Identify which cell holds the provided text, then report its [X, Y] central coordinate. 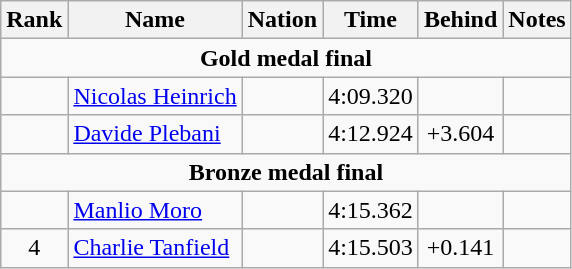
Bronze medal final [286, 172]
Nation [282, 20]
Rank [34, 20]
Gold medal final [286, 58]
+3.604 [460, 134]
4:09.320 [371, 96]
Nicolas Heinrich [155, 96]
+0.141 [460, 248]
Notes [537, 20]
Name [155, 20]
Manlio Moro [155, 210]
Davide Plebani [155, 134]
Time [371, 20]
Charlie Tanfield [155, 248]
4:12.924 [371, 134]
4:15.362 [371, 210]
4 [34, 248]
Behind [460, 20]
4:15.503 [371, 248]
